Determine the [X, Y] coordinate at the center of the cell enclosing the given text.  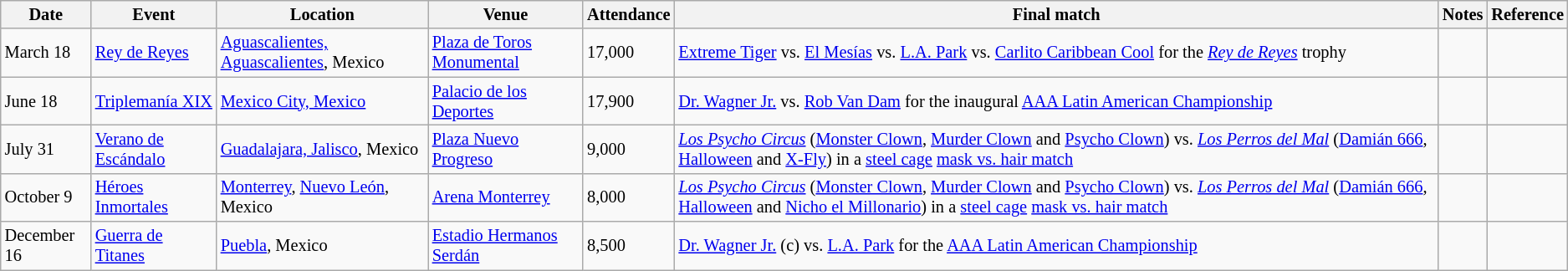
Date [46, 14]
9,000 [629, 149]
Estadio Hermanos Serdán [505, 246]
Monterrey, Nuevo León, Mexico [323, 197]
Extreme Tiger vs. El Mesías vs. L.A. Park vs. Carlito Caribbean Cool for the Rey de Reyes trophy [1057, 53]
Reference [1527, 14]
Triplemanía XIX [154, 101]
Guadalajara, Jalisco, Mexico [323, 149]
17,000 [629, 53]
Event [154, 14]
Dr. Wagner Jr. vs. Rob Van Dam for the inaugural AAA Latin American Championship [1057, 101]
March 18 [46, 53]
8,500 [629, 246]
Aguascalientes, Aguascalientes, Mexico [323, 53]
October 9 [46, 197]
Plaza Nuevo Progreso [505, 149]
Plaza de Toros Monumental [505, 53]
July 31 [46, 149]
Verano de Escándalo [154, 149]
Attendance [629, 14]
Dr. Wagner Jr. (c) vs. L.A. Park for the AAA Latin American Championship [1057, 246]
Guerra de Titanes [154, 246]
Venue [505, 14]
Location [323, 14]
Puebla, Mexico [323, 246]
Arena Monterrey [505, 197]
Mexico City, Mexico [323, 101]
June 18 [46, 101]
Final match [1057, 14]
Héroes Inmortales [154, 197]
17,900 [629, 101]
8,000 [629, 197]
December 16 [46, 246]
Rey de Reyes [154, 53]
Notes [1463, 14]
Palacio de los Deportes [505, 101]
